Search for the cell housing the specified text and yield its [x, y] center coordinate. 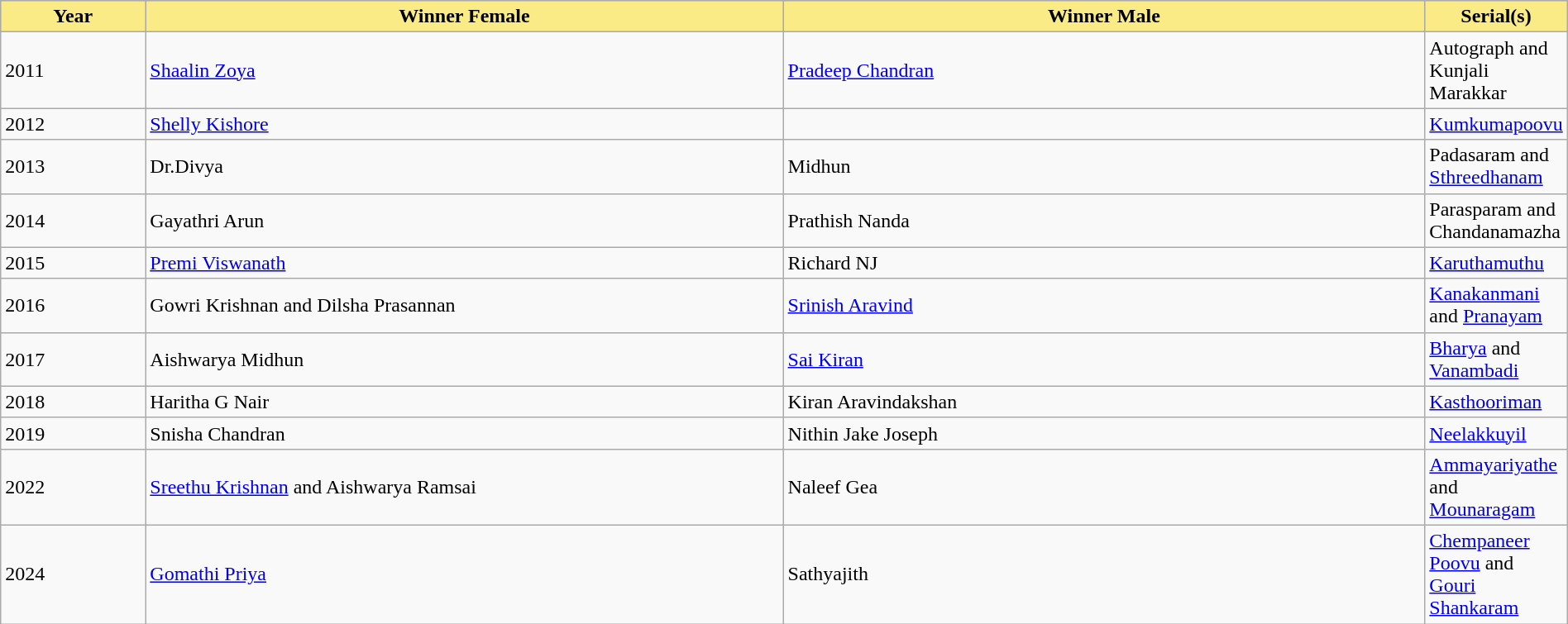
2015 [73, 263]
Kanakanmani and Pranayam [1496, 306]
Naleef Gea [1104, 487]
Gomathi Priya [465, 574]
2018 [73, 402]
Year [73, 17]
Shaalin Zoya [465, 70]
Ammayariyathe and Mounaragam [1496, 487]
2016 [73, 306]
Neelakkuyil [1496, 433]
Gayathri Arun [465, 220]
Dr.Divya [465, 167]
Shelly Kishore [465, 124]
Chempaneer Poovu and Gouri Shankaram [1496, 574]
Snisha Chandran [465, 433]
2013 [73, 167]
2011 [73, 70]
2014 [73, 220]
Sathyajith [1104, 574]
Kasthooriman [1496, 402]
Srinish Aravind [1104, 306]
Parasparam and Chandanamazha [1496, 220]
Richard NJ [1104, 263]
Prathish Nanda [1104, 220]
2019 [73, 433]
2024 [73, 574]
2012 [73, 124]
Winner Female [465, 17]
Sai Kiran [1104, 359]
Winner Male [1104, 17]
Sreethu Krishnan and Aishwarya Ramsai [465, 487]
Haritha G Nair [465, 402]
Padasaram and Sthreedhanam [1496, 167]
Bharya and Vanambadi [1496, 359]
Nithin Jake Joseph [1104, 433]
Karuthamuthu [1496, 263]
Autograph and Kunjali Marakkar [1496, 70]
Kumkumapoovu [1496, 124]
2017 [73, 359]
Gowri Krishnan and Dilsha Prasannan [465, 306]
2022 [73, 487]
Pradeep Chandran [1104, 70]
Serial(s) [1496, 17]
Premi Viswanath [465, 263]
Midhun [1104, 167]
Kiran Aravindakshan [1104, 402]
Aishwarya Midhun [465, 359]
